Scan for the cell matching the given text and deliver its (x, y) coordinate at center. 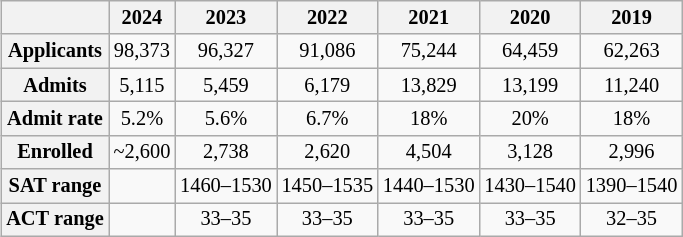
2019 (632, 18)
2,738 (226, 152)
20% (530, 119)
96,327 (226, 51)
75,244 (428, 51)
5.2% (142, 119)
Admits (54, 85)
91,086 (328, 51)
1430–1540 (530, 186)
1460–1530 (226, 186)
2024 (142, 18)
1390–1540 (632, 186)
2023 (226, 18)
6,179 (328, 85)
2,620 (328, 152)
1450–1535 (328, 186)
13,829 (428, 85)
13,199 (530, 85)
5.6% (226, 119)
2,996 (632, 152)
62,263 (632, 51)
6.7% (328, 119)
11,240 (632, 85)
3,128 (530, 152)
98,373 (142, 51)
~2,600 (142, 152)
ACT range (54, 220)
64,459 (530, 51)
2022 (328, 18)
2020 (530, 18)
1440–1530 (428, 186)
4,504 (428, 152)
32–35 (632, 220)
Applicants (54, 51)
SAT range (54, 186)
Enrolled (54, 152)
5,115 (142, 85)
Admit rate (54, 119)
2021 (428, 18)
5,459 (226, 85)
